Find where the given text appears and provide that cell's center as (X, Y) coordinate. 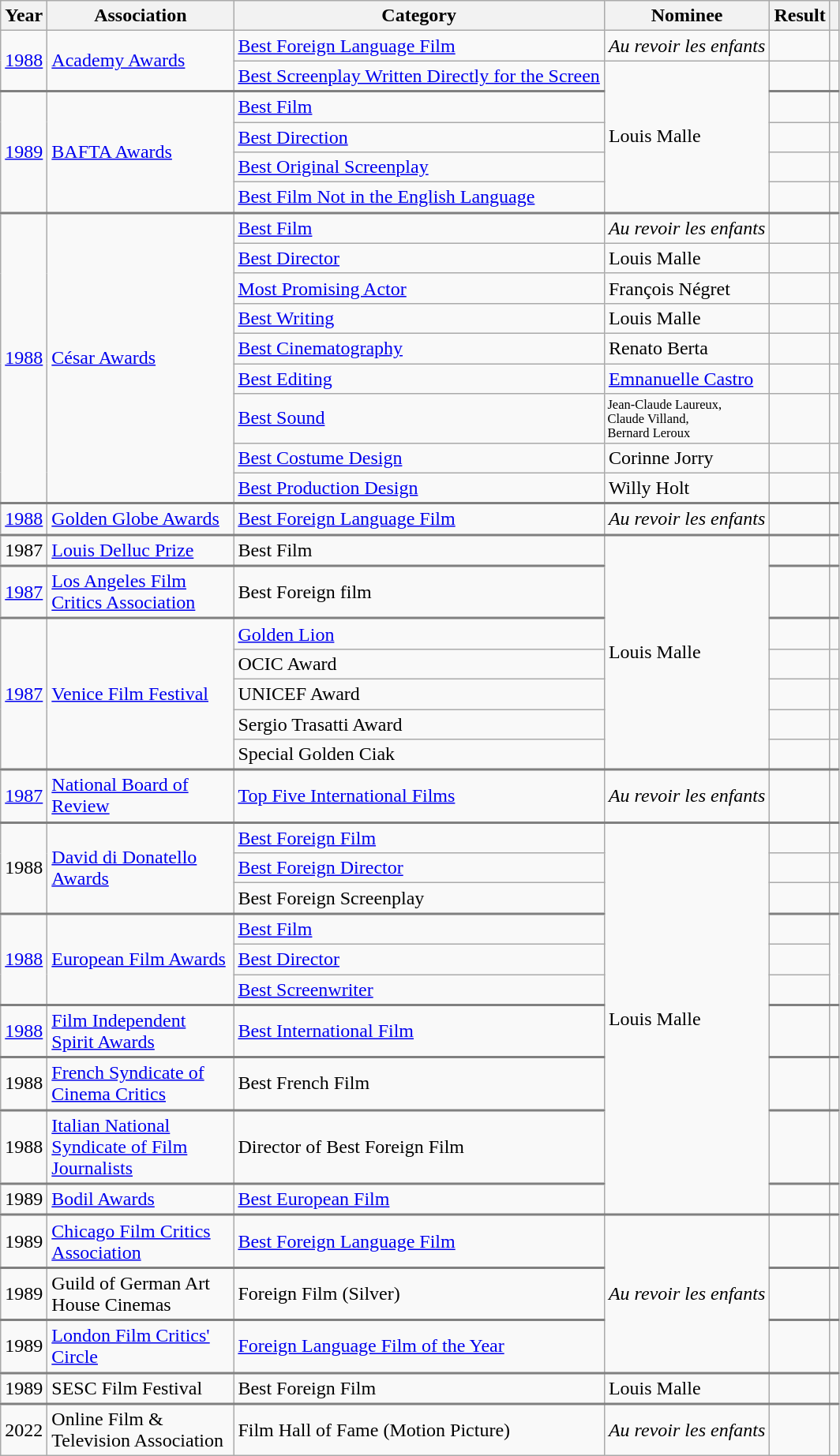
Film Hall of Fame (Motion Picture) (419, 1430)
Director of Best Foreign Film (419, 1147)
François Négret (687, 288)
Best Direction (419, 137)
Guild of German Art House Cinemas (141, 1294)
Best Sound (419, 418)
Louis Delluc Prize (141, 550)
UNICEF Award (419, 694)
Foreign Language Film of the Year (419, 1346)
Jean-Claude Laureux,Claude Villand,Bernard Leroux (687, 418)
Nominee (687, 16)
2022 (24, 1430)
Venice Film Festival (141, 694)
Top Five International Films (419, 795)
London Film Critics' Circle (141, 1346)
Emnanuelle Castro (687, 378)
SESC Film Festival (141, 1388)
OCIC Award (419, 664)
Most Promising Actor (419, 288)
Best Writing (419, 318)
Best Film Not in the English Language (419, 197)
Willy Holt (687, 488)
Best Costume Design (419, 458)
Best European Film (419, 1200)
Best French Film (419, 1084)
Bodil Awards (141, 1200)
Best Original Screenplay (419, 167)
Film Independent Spirit Awards (141, 1031)
Best Foreign Screenplay (419, 898)
Sergio Trasatti Award (419, 724)
Renato Berta (687, 348)
César Awards (141, 357)
Foreign Film (Silver) (419, 1294)
Best Screenwriter (419, 990)
Golden Globe Awards (141, 519)
Chicago Film Critics Association (141, 1242)
Best Screenplay Written Directly for the Screen (419, 76)
Category (419, 16)
Corinne Jorry (687, 458)
Best Foreign Director (419, 868)
Year (24, 16)
Best Editing (419, 378)
Best Foreign film (419, 592)
Golden Lion (419, 634)
Result (800, 16)
Best Production Design (419, 488)
French Syndicate of Cinema Critics (141, 1084)
BAFTA Awards (141, 152)
Academy Awards (141, 62)
National Board of Review (141, 795)
Best Cinematography (419, 348)
Special Golden Ciak (419, 754)
Online Film & Television Association (141, 1430)
Best International Film (419, 1031)
Italian National Syndicate of Film Journalists (141, 1147)
David di Donatello Awards (141, 868)
Association (141, 16)
Los Angeles Film Critics Association (141, 592)
European Film Awards (141, 960)
